Return (x, y) of the center of cell containing provided text 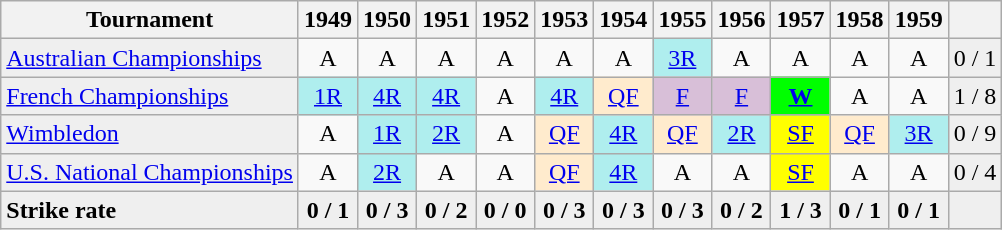
1959 (918, 20)
1950 (388, 20)
1958 (860, 20)
0 / 9 (975, 134)
1957 (800, 20)
1949 (328, 20)
1953 (564, 20)
1 / 3 (800, 210)
1956 (742, 20)
0 / 0 (506, 210)
1951 (446, 20)
Wimbledon (150, 134)
1954 (624, 20)
Tournament (150, 20)
0 / 4 (975, 172)
W (800, 96)
1952 (506, 20)
Strike rate (150, 210)
Australian Championships (150, 58)
U.S. National Championships (150, 172)
1955 (682, 20)
1 / 8 (975, 96)
French Championships (150, 96)
